Identify which cell holds the provided text, then report its [x, y] central coordinate. 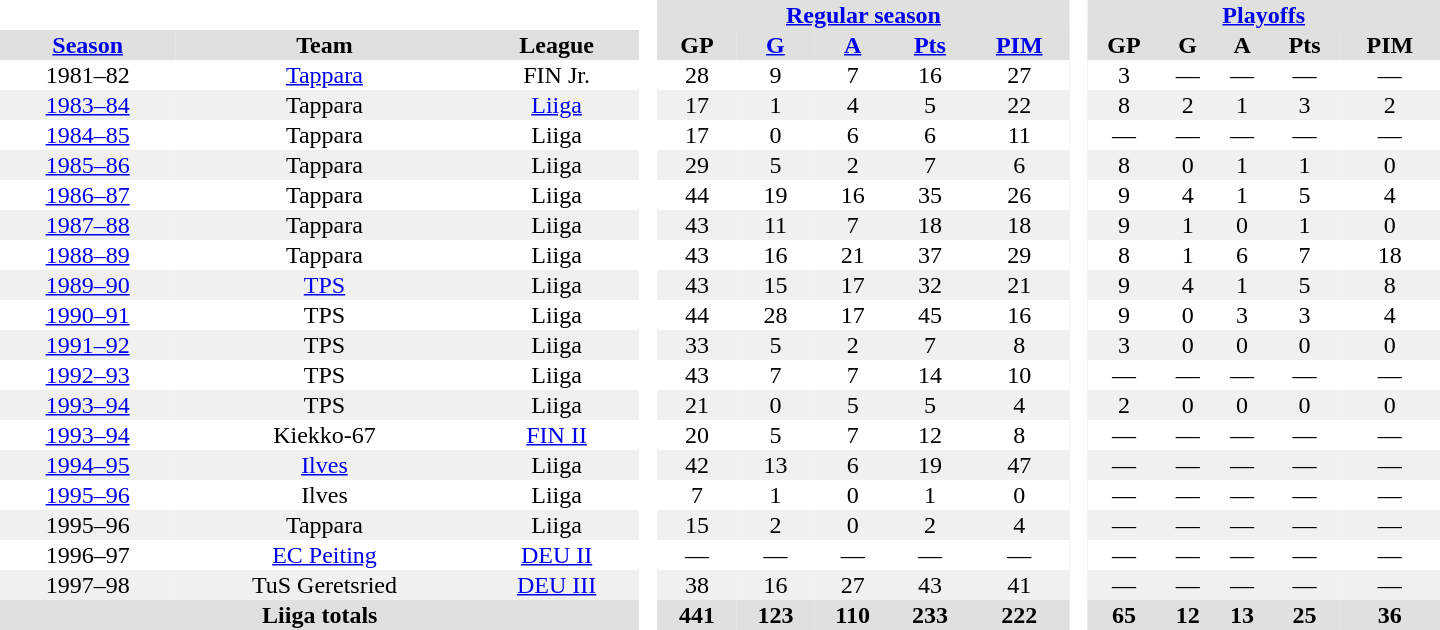
Kiekko-67 [324, 435]
Regular season [864, 15]
1989–90 [88, 285]
36 [1390, 615]
441 [698, 615]
1997–98 [88, 585]
1991–92 [88, 345]
Liiga totals [320, 615]
Season [88, 45]
45 [930, 315]
41 [1019, 585]
222 [1019, 615]
1994–95 [88, 465]
233 [930, 615]
League [557, 45]
Playoffs [1264, 15]
25 [1304, 615]
1996–97 [88, 555]
1986–87 [88, 195]
1985–86 [88, 165]
65 [1124, 615]
1984–85 [88, 135]
37 [930, 255]
FIN II [557, 435]
47 [1019, 465]
20 [698, 435]
10 [1019, 375]
35 [930, 195]
1987–88 [88, 225]
32 [930, 285]
EC Peiting [324, 555]
1988–89 [88, 255]
FIN Jr. [557, 75]
DEU II [557, 555]
1983–84 [88, 105]
1981–82 [88, 75]
110 [853, 615]
38 [698, 585]
123 [776, 615]
33 [698, 345]
DEU III [557, 585]
1990–91 [88, 315]
Team [324, 45]
22 [1019, 105]
1992–93 [88, 375]
14 [930, 375]
26 [1019, 195]
TuS Geretsried [324, 585]
42 [698, 465]
